Determine the (x, y) coordinate at the center of the cell enclosing the given text.  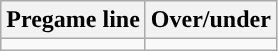
Pregame line (74, 20)
Over/under (210, 20)
